Locate the cell with the specified text and output its (X, Y) center coordinate. 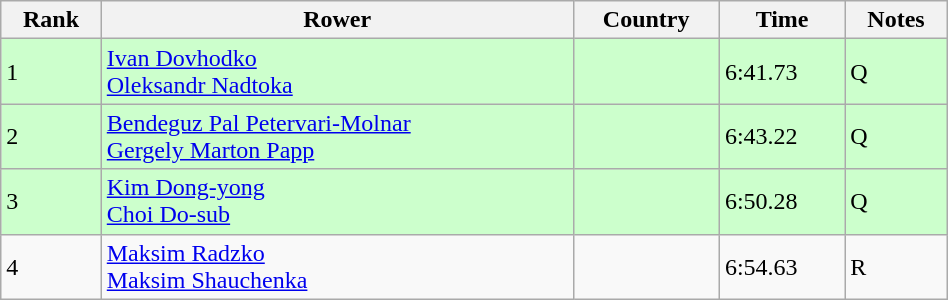
6:43.22 (782, 136)
Time (782, 20)
4 (51, 266)
Country (646, 20)
Rower (337, 20)
6:41.73 (782, 72)
Kim Dong-yongChoi Do-sub (337, 202)
6:50.28 (782, 202)
2 (51, 136)
Bendeguz Pal Petervari-MolnarGergely Marton Papp (337, 136)
Notes (896, 20)
Maksim RadzkoMaksim Shauchenka (337, 266)
3 (51, 202)
1 (51, 72)
Ivan DovhodkoOleksandr Nadtoka (337, 72)
Rank (51, 20)
6:54.63 (782, 266)
R (896, 266)
